Return the (X, Y) coordinate for the center point of the cell that contains the specified text.  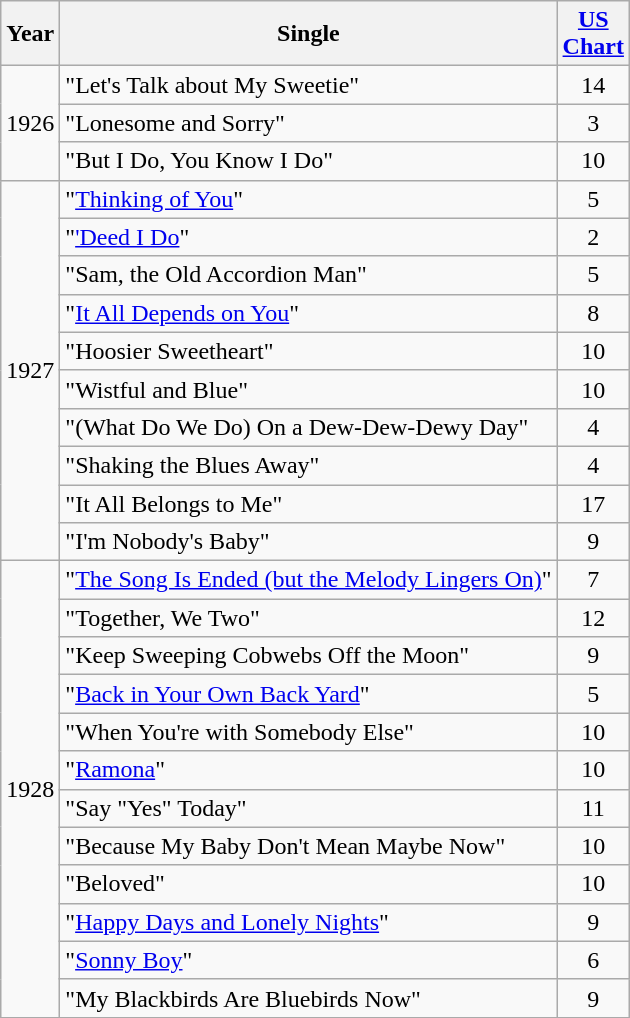
"But I Do, You Know I Do" (308, 161)
3 (593, 123)
"(What Do We Do) On a Dew-Dew-Dewy Day" (308, 427)
7 (593, 580)
1927 (30, 370)
"Keep Sweeping Cobwebs Off the Moon" (308, 656)
"Beloved" (308, 884)
Year (30, 34)
6 (593, 960)
"Say "Yes" Today" (308, 808)
"Ramona" (308, 770)
"Thinking of You" (308, 199)
"It All Belongs to Me" (308, 503)
"Happy Days and Lonely Nights" (308, 922)
2 (593, 237)
"'Deed I Do" (308, 237)
"Together, We Two" (308, 618)
"The Song Is Ended (but the Melody Lingers On)" (308, 580)
12 (593, 618)
1926 (30, 123)
Single (308, 34)
"Sonny Boy" (308, 960)
17 (593, 503)
"When You're with Somebody Else" (308, 732)
"Shaking the Blues Away" (308, 465)
"Back in Your Own Back Yard" (308, 694)
"It All Depends on You" (308, 313)
"Wistful and Blue" (308, 389)
"Hoosier Sweetheart" (308, 351)
8 (593, 313)
USChart (593, 34)
"Because My Baby Don't Mean Maybe Now" (308, 846)
"I'm Nobody's Baby" (308, 542)
1928 (30, 790)
"Sam, the Old Accordion Man" (308, 275)
11 (593, 808)
"Let's Talk about My Sweetie" (308, 85)
"Lonesome and Sorry" (308, 123)
14 (593, 85)
"My Blackbirds Are Bluebirds Now" (308, 998)
